Search for the cell housing the specified text and yield its (X, Y) center coordinate. 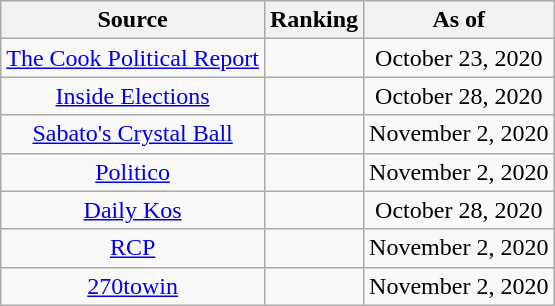
Sabato's Crystal Ball (133, 134)
RCP (133, 248)
Ranking (314, 20)
Source (133, 20)
Politico (133, 172)
October 23, 2020 (459, 58)
As of (459, 20)
The Cook Political Report (133, 58)
Daily Kos (133, 210)
270towin (133, 286)
Inside Elections (133, 96)
